Determine the [x, y] coordinate at the center of the cell enclosing the given text.  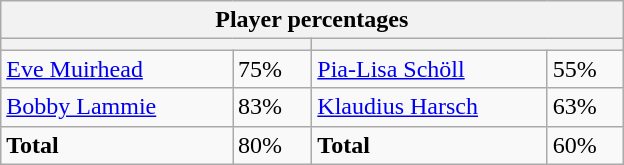
80% [272, 145]
55% [585, 69]
75% [272, 69]
63% [585, 107]
Bobby Lammie [117, 107]
83% [272, 107]
Pia-Lisa Schöll [430, 69]
Player percentages [312, 20]
Eve Muirhead [117, 69]
60% [585, 145]
Klaudius Harsch [430, 107]
